From the cell containing the given text, extract its center point as (X, Y) coordinate. 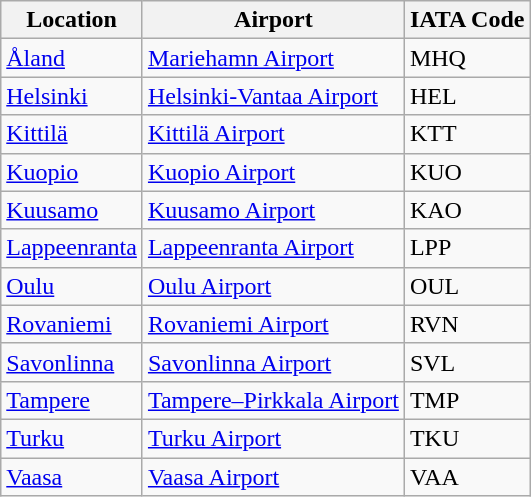
IATA Code (467, 20)
Kuusamo Airport (273, 210)
SVL (467, 362)
OUL (467, 286)
RVN (467, 324)
Tampere–Pirkkala Airport (273, 400)
Lappeenranta Airport (273, 248)
Vaasa (72, 477)
KUO (467, 172)
Turku Airport (273, 438)
Location (72, 20)
Åland (72, 58)
Kuusamo (72, 210)
KTT (467, 134)
Mariehamn Airport (273, 58)
VAA (467, 477)
Rovaniemi Airport (273, 324)
LPP (467, 248)
MHQ (467, 58)
Oulu Airport (273, 286)
Tampere (72, 400)
Rovaniemi (72, 324)
Turku (72, 438)
TKU (467, 438)
Kittilä (72, 134)
Savonlinna Airport (273, 362)
TMP (467, 400)
Vaasa Airport (273, 477)
Kittilä Airport (273, 134)
Lappeenranta (72, 248)
Kuopio (72, 172)
Oulu (72, 286)
Helsinki (72, 96)
Savonlinna (72, 362)
Helsinki-Vantaa Airport (273, 96)
Airport (273, 20)
KAO (467, 210)
Kuopio Airport (273, 172)
HEL (467, 96)
